From the cell containing the given text, extract its center point as (x, y) coordinate. 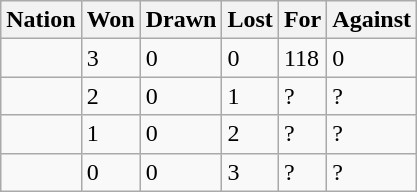
Nation (41, 20)
For (302, 20)
Lost (250, 20)
Won (110, 20)
Drawn (181, 20)
Against (372, 20)
118 (302, 58)
